Return the (x, y) coordinate for the center point of the cell that contains the specified text.  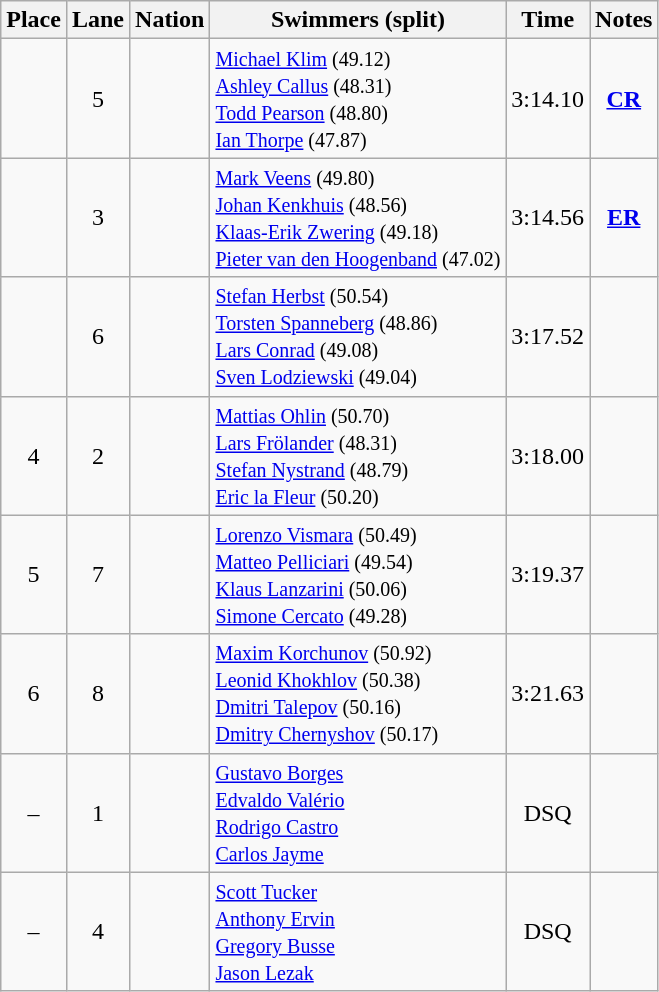
Notes (624, 20)
Place (34, 20)
3:17.52 (548, 336)
Gustavo Borges Edvaldo Valério Rodrigo Castro Carlos Jayme (358, 812)
3:21.63 (548, 694)
Mark Veens (49.80) Johan Kenkhuis (48.56) Klaas-Erik Zwering (49.18) Pieter van den Hoogenband (47.02) (358, 218)
3:14.10 (548, 98)
2 (98, 456)
7 (98, 574)
Lane (98, 20)
Michael Klim (49.12) Ashley Callus (48.31) Todd Pearson (48.80) Ian Thorpe (47.87) (358, 98)
Scott Tucker Anthony Ervin Gregory Busse Jason Lezak (358, 932)
3:18.00 (548, 456)
Maxim Korchunov (50.92) Leonid Khokhlov (50.38) Dmitri Talepov (50.16) Dmitry Chernyshov (50.17) (358, 694)
3:19.37 (548, 574)
3:14.56 (548, 218)
Lorenzo Vismara (50.49) Matteo Pelliciari (49.54) Klaus Lanzarini (50.06) Simone Cercato (49.28) (358, 574)
CR (624, 98)
Mattias Ohlin (50.70) Lars Frölander (48.31) Stefan Nystrand (48.79) Eric la Fleur (50.20) (358, 456)
Nation (170, 20)
3 (98, 218)
Swimmers (split) (358, 20)
1 (98, 812)
ER (624, 218)
8 (98, 694)
Time (548, 20)
Stefan Herbst (50.54) Torsten Spanneberg (48.86) Lars Conrad (49.08) Sven Lodziewski (49.04) (358, 336)
